Scan for the cell matching the given text and deliver its (X, Y) coordinate at center. 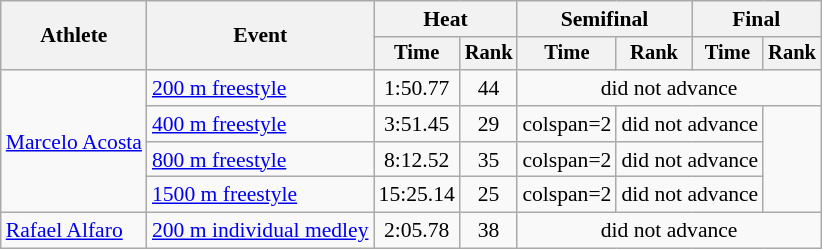
2:05.78 (417, 231)
25 (489, 195)
Rafael Alfaro (74, 231)
Semifinal (604, 19)
Final (756, 19)
35 (489, 160)
Event (260, 36)
29 (489, 124)
1:50.77 (417, 88)
400 m freestyle (260, 124)
44 (489, 88)
1500 m freestyle (260, 195)
8:12.52 (417, 160)
800 m freestyle (260, 160)
38 (489, 231)
200 m freestyle (260, 88)
15:25.14 (417, 195)
Athlete (74, 36)
200 m individual medley (260, 231)
Heat (446, 19)
Marcelo Acosta (74, 141)
3:51.45 (417, 124)
